Pinpoint the cell where the given text exists, returning its (X, Y) midpoint coordinate. 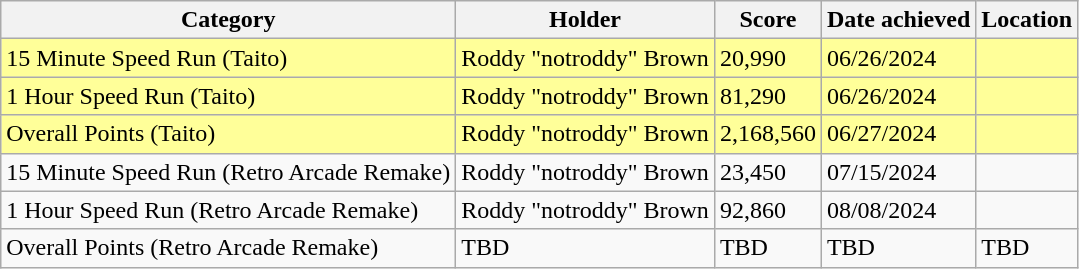
23,450 (768, 172)
20,990 (768, 58)
1 Hour Speed Run (Retro Arcade Remake) (228, 210)
2,168,560 (768, 134)
06/27/2024 (898, 134)
1 Hour Speed Run (Taito) (228, 96)
Date achieved (898, 20)
15 Minute Speed Run (Retro Arcade Remake) (228, 172)
Score (768, 20)
15 Minute Speed Run (Taito) (228, 58)
07/15/2024 (898, 172)
81,290 (768, 96)
Overall Points (Retro Arcade Remake) (228, 248)
Overall Points (Taito) (228, 134)
Location (1027, 20)
Category (228, 20)
Holder (586, 20)
92,860 (768, 210)
08/08/2024 (898, 210)
